Return the [x, y] coordinate for the center point of the cell that contains the specified text.  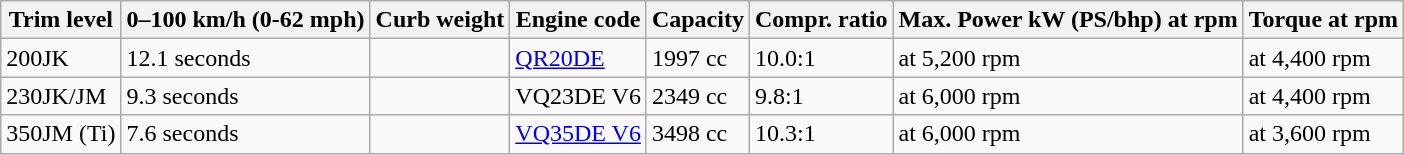
QR20DE [578, 58]
at 5,200 rpm [1068, 58]
9.3 seconds [246, 96]
2349 cc [698, 96]
0–100 km/h (0-62 mph) [246, 20]
at 3,600 rpm [1323, 134]
VQ23DE V6 [578, 96]
230JK/JM [61, 96]
3498 cc [698, 134]
12.1 seconds [246, 58]
Engine code [578, 20]
1997 cc [698, 58]
VQ35DE V6 [578, 134]
Compr. ratio [821, 20]
10.3:1 [821, 134]
Curb weight [440, 20]
Max. Power kW (PS/bhp) at rpm [1068, 20]
200JK [61, 58]
10.0:1 [821, 58]
350JM (Ti) [61, 134]
Torque at rpm [1323, 20]
Capacity [698, 20]
9.8:1 [821, 96]
7.6 seconds [246, 134]
Trim level [61, 20]
